Search for the cell housing the specified text and yield its (X, Y) center coordinate. 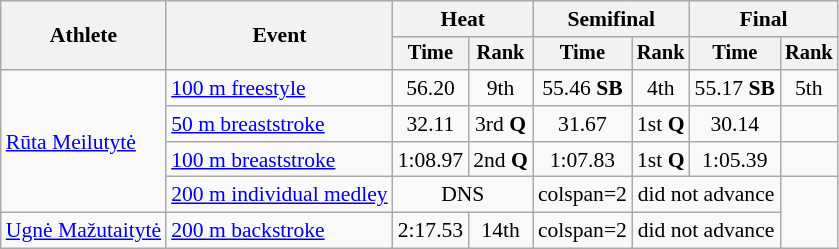
55.17 SB (736, 88)
100 m freestyle (280, 88)
200 m backstroke (280, 231)
55.46 SB (582, 88)
9th (500, 88)
Athlete (84, 36)
1:08.97 (430, 160)
2:17.53 (430, 231)
1:05.39 (736, 160)
30.14 (736, 124)
Ugnė Mažutaitytė (84, 231)
Semifinal (612, 19)
Final (764, 19)
32.11 (430, 124)
Event (280, 36)
Heat (463, 19)
200 m individual medley (280, 195)
31.67 (582, 124)
50 m breaststroke (280, 124)
Rūta Meilutytė (84, 141)
100 m breaststroke (280, 160)
1:07.83 (582, 160)
14th (500, 231)
5th (809, 88)
DNS (463, 195)
3rd Q (500, 124)
4th (661, 88)
56.20 (430, 88)
2nd Q (500, 160)
